For the text-containing cell, return its midpoint in (x, y) coordinate format. 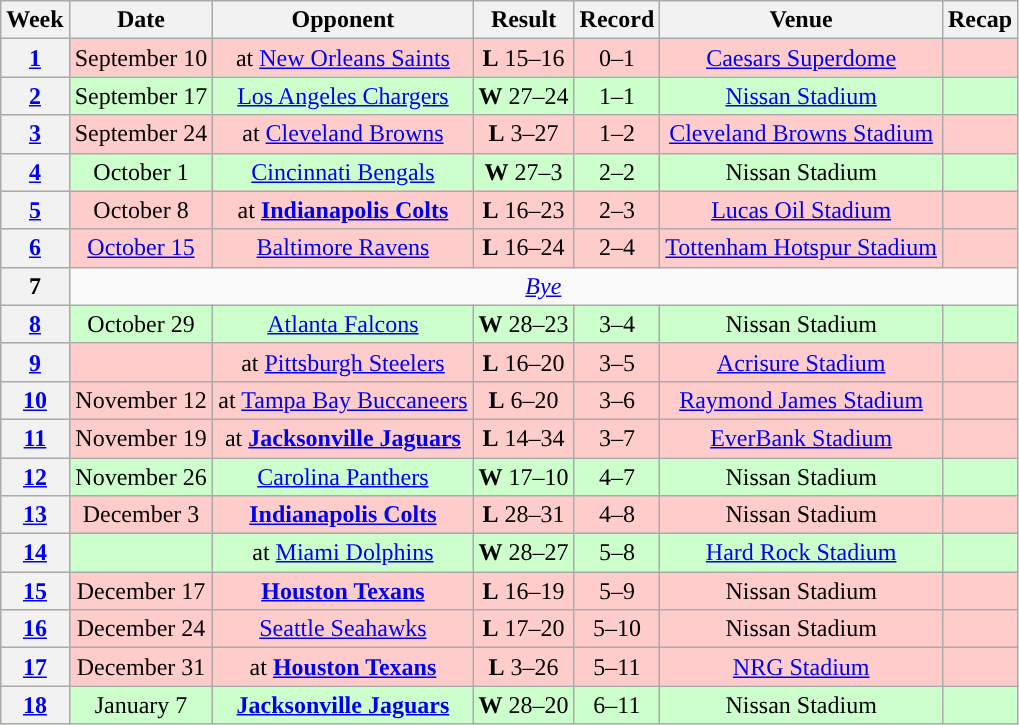
13 (35, 515)
at Tampa Bay Buccaneers (343, 400)
L 16–19 (524, 591)
December 31 (141, 667)
15 (35, 591)
NRG Stadium (802, 667)
3–6 (617, 400)
Houston Texans (343, 591)
Indianapolis Colts (343, 515)
W 27–3 (524, 172)
L 16–20 (524, 362)
at Cleveland Browns (343, 134)
at Jacksonville Jaguars (343, 438)
5–9 (617, 591)
5 (35, 210)
6 (35, 248)
12 (35, 477)
Caesars Superdome (802, 58)
9 (35, 362)
at Pittsburgh Steelers (343, 362)
3–5 (617, 362)
L 6–20 (524, 400)
Atlanta Falcons (343, 324)
October 15 (141, 248)
17 (35, 667)
September 24 (141, 134)
Baltimore Ravens (343, 248)
Acrisure Stadium (802, 362)
Record (617, 20)
14 (35, 553)
W 28–27 (524, 553)
5–10 (617, 629)
EverBank Stadium (802, 438)
L 28–31 (524, 515)
Jacksonville Jaguars (343, 705)
Result (524, 20)
W 27–24 (524, 96)
November 26 (141, 477)
Recap (980, 20)
18 (35, 705)
4–7 (617, 477)
December 24 (141, 629)
Opponent (343, 20)
2–2 (617, 172)
4–8 (617, 515)
1–2 (617, 134)
7 (35, 286)
Cincinnati Bengals (343, 172)
Bye (543, 286)
L 3–27 (524, 134)
5–8 (617, 553)
December 17 (141, 591)
2–3 (617, 210)
L 15–16 (524, 58)
at Miami Dolphins (343, 553)
6–11 (617, 705)
October 1 (141, 172)
16 (35, 629)
0–1 (617, 58)
10 (35, 400)
Raymond James Stadium (802, 400)
1 (35, 58)
October 8 (141, 210)
January 7 (141, 705)
September 17 (141, 96)
November 19 (141, 438)
3 (35, 134)
L 14–34 (524, 438)
Tottenham Hotspur Stadium (802, 248)
Cleveland Browns Stadium (802, 134)
3–7 (617, 438)
Venue (802, 20)
L 17–20 (524, 629)
L 16–23 (524, 210)
W 17–10 (524, 477)
W 28–23 (524, 324)
at Indianapolis Colts (343, 210)
Lucas Oil Stadium (802, 210)
September 10 (141, 58)
Seattle Seahawks (343, 629)
Date (141, 20)
Hard Rock Stadium (802, 553)
L 16–24 (524, 248)
Week (35, 20)
Los Angeles Chargers (343, 96)
at Houston Texans (343, 667)
1–1 (617, 96)
W 28–20 (524, 705)
4 (35, 172)
2–4 (617, 248)
October 29 (141, 324)
8 (35, 324)
2 (35, 96)
December 3 (141, 515)
11 (35, 438)
November 12 (141, 400)
5–11 (617, 667)
3–4 (617, 324)
L 3–26 (524, 667)
at New Orleans Saints (343, 58)
Carolina Panthers (343, 477)
